From the cell containing the given text, extract its center point as (X, Y) coordinate. 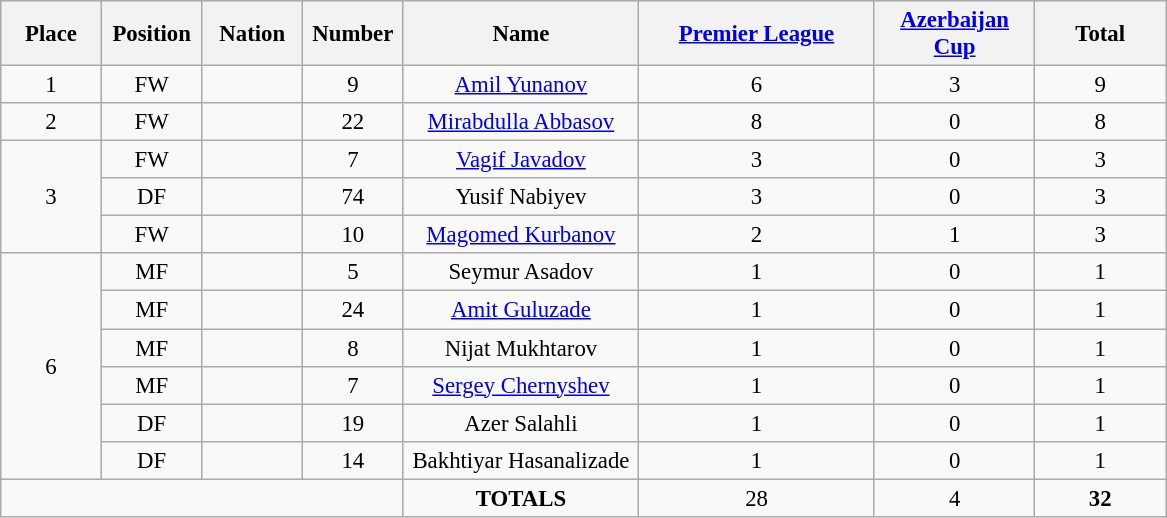
10 (354, 235)
Sergey Chernyshev (521, 385)
TOTALS (521, 498)
Position (152, 34)
19 (354, 423)
Amit Guluzade (521, 310)
74 (354, 197)
Vagif Javadov (521, 160)
Nijat Mukhtarov (521, 348)
Seymur Asadov (521, 273)
Number (354, 34)
Total (1100, 34)
Amil Yunanov (521, 85)
Azer Salahli (521, 423)
Name (521, 34)
24 (354, 310)
Mirabdulla Abbasov (521, 122)
32 (1100, 498)
22 (354, 122)
5 (354, 273)
28 (757, 498)
Nation (252, 34)
Magomed Kurbanov (521, 235)
Azerbaijan Cup (954, 34)
Yusif Nabiyev (521, 197)
14 (354, 460)
Bakhtiyar Hasanalizade (521, 460)
Place (52, 34)
Premier League (757, 34)
4 (954, 498)
